Return [x, y] of the center of cell containing provided text 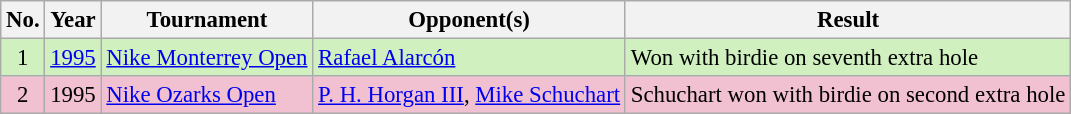
No. [23, 20]
Schuchart won with birdie on second extra hole [848, 95]
Nike Monterrey Open [207, 58]
Rafael Alarcón [470, 58]
P. H. Horgan III, Mike Schuchart [470, 95]
Year [73, 20]
Result [848, 20]
Nike Ozarks Open [207, 95]
2 [23, 95]
Won with birdie on seventh extra hole [848, 58]
Opponent(s) [470, 20]
1 [23, 58]
Tournament [207, 20]
